Return the (x, y) coordinate for the center point of the cell that contains the specified text.  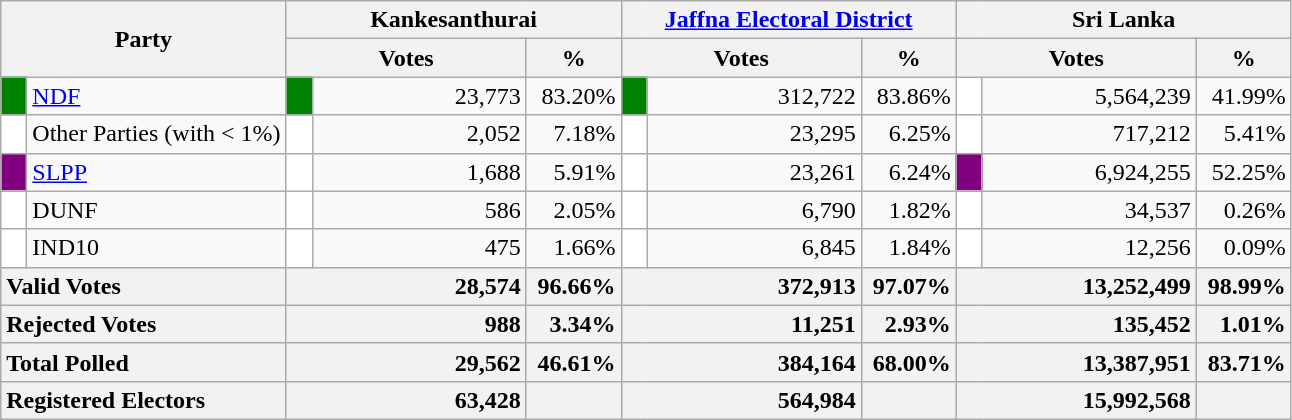
1.66% (574, 248)
6,924,255 (1089, 172)
23,773 (419, 96)
Registered Electors (144, 400)
717,212 (1089, 134)
6.24% (908, 172)
2.93% (908, 324)
1.84% (908, 248)
68.00% (908, 362)
13,387,951 (1076, 362)
6.25% (908, 134)
475 (419, 248)
34,537 (1089, 210)
63,428 (406, 400)
12,256 (1089, 248)
SLPP (156, 172)
6,790 (754, 210)
98.99% (1244, 286)
46.61% (574, 362)
7.18% (574, 134)
2,052 (419, 134)
1.01% (1244, 324)
83.86% (908, 96)
11,251 (741, 324)
28,574 (406, 286)
2.05% (574, 210)
5,564,239 (1089, 96)
Kankesanthurai (454, 20)
312,722 (754, 96)
13,252,499 (1076, 286)
Total Polled (144, 362)
135,452 (1076, 324)
6,845 (754, 248)
5.91% (574, 172)
97.07% (908, 286)
23,261 (754, 172)
96.66% (574, 286)
83.20% (574, 96)
Valid Votes (144, 286)
15,992,568 (1076, 400)
586 (419, 210)
Party (144, 39)
Rejected Votes (144, 324)
52.25% (1244, 172)
Sri Lanka (1124, 20)
29,562 (406, 362)
83.71% (1244, 362)
Jaffna Electoral District (788, 20)
988 (406, 324)
DUNF (156, 210)
1,688 (419, 172)
41.99% (1244, 96)
Other Parties (with < 1%) (156, 134)
384,164 (741, 362)
3.34% (574, 324)
IND10 (156, 248)
0.09% (1244, 248)
564,984 (741, 400)
0.26% (1244, 210)
1.82% (908, 210)
372,913 (741, 286)
23,295 (754, 134)
NDF (156, 96)
5.41% (1244, 134)
